Output the (X, Y) coordinate of the center of the cell containing the given text.  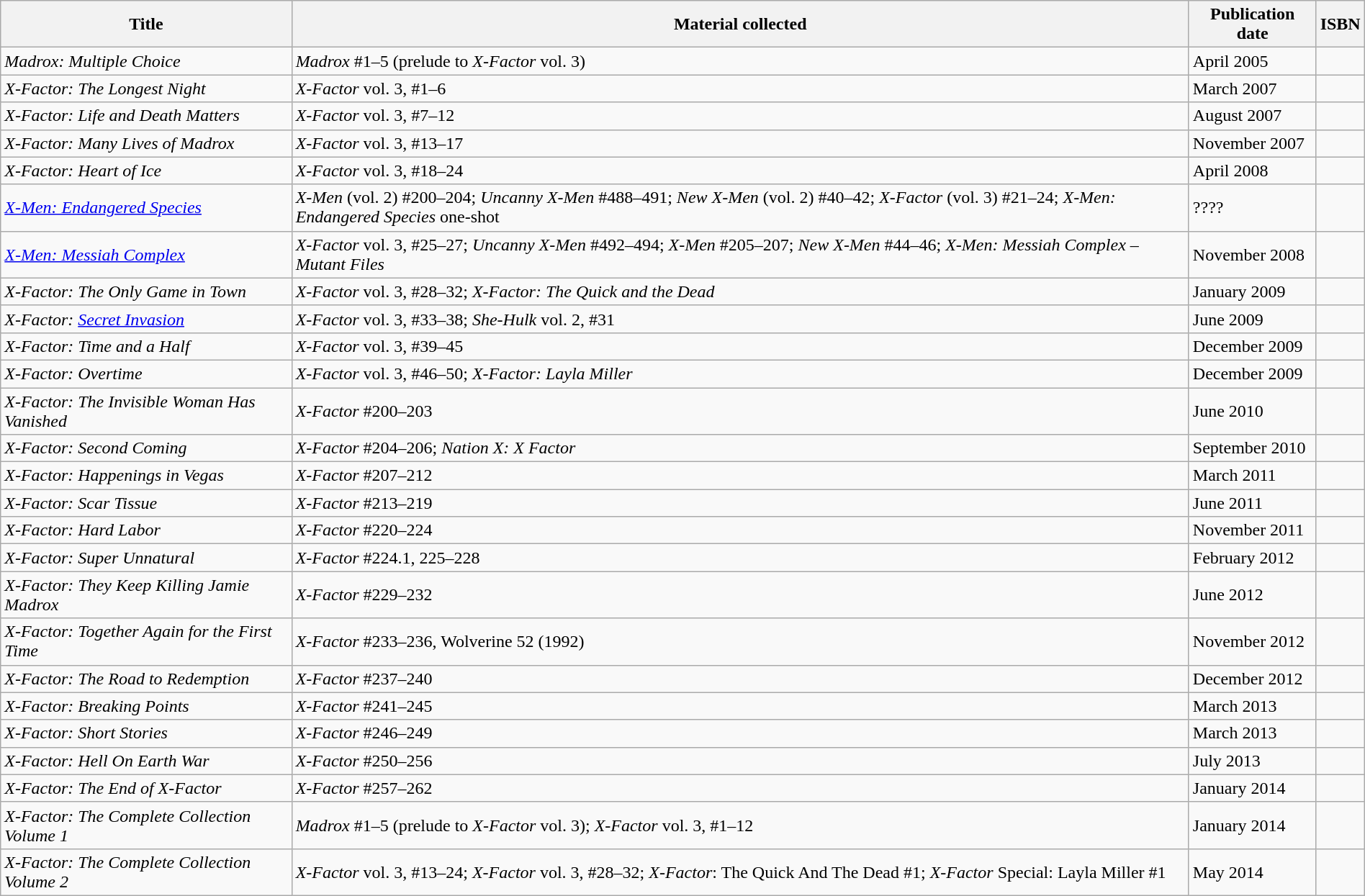
X-Factor #213–219 (740, 503)
X-Factor: Many Lives of Madrox (146, 143)
X-Factor: Hell On Earth War (146, 761)
X-Factor vol. 3, #25–27; Uncanny X-Men #492–494; X-Men #205–207; New X-Men #44–46; X-Men: Messiah Complex – Mutant Files (740, 255)
X-Factor #233–236, Wolverine 52 (1992) (740, 642)
X-Factor #220–224 (740, 530)
X-Factor vol. 3, #1–6 (740, 89)
November 2008 (1253, 255)
X-Factor: They Keep Killing Jamie Madrox (146, 594)
X-Factor: The End of X-Factor (146, 788)
X-Factor: The Longest Night (146, 89)
X-Factor: Breaking Points (146, 706)
March 2007 (1253, 89)
X-Men: Messiah Complex (146, 255)
X-Factor: Time and a Half (146, 346)
X-Factor vol. 3, #39–45 (740, 346)
X-Factor: Overtime (146, 374)
Title (146, 24)
X-Factor: The Road to Redemption (146, 679)
ISBN (1341, 24)
Publication date (1253, 24)
November 2011 (1253, 530)
X-Factor #241–245 (740, 706)
April 2008 (1253, 171)
X-Factor: Together Again for the First Time (146, 642)
X-Factor vol. 3, #33–38; She-Hulk vol. 2, #31 (740, 319)
Madrox #1–5 (prelude to X-Factor vol. 3); X-Factor vol. 3, #1–12 (740, 825)
X-Factor #237–240 (740, 679)
November 2007 (1253, 143)
September 2010 (1253, 448)
X-Factor vol. 3, #28–32; X-Factor: The Quick and the Dead (740, 291)
X-Factor: Secret Invasion (146, 319)
November 2012 (1253, 642)
X-Factor: The Invisible Woman Has Vanished (146, 410)
X-Factor: The Complete Collection Volume 2 (146, 872)
X-Factor #207–212 (740, 476)
X-Factor vol. 3, #18–24 (740, 171)
January 2009 (1253, 291)
May 2014 (1253, 872)
X-Factor: The Complete Collection Volume 1 (146, 825)
X-Men: Endangered Species (146, 207)
X-Factor #250–256 (740, 761)
December 2012 (1253, 679)
X-Men (vol. 2) #200–204; Uncanny X-Men #488–491; New X-Men (vol. 2) #40–42; X-Factor (vol. 3) #21–24; X-Men: Endangered Species one-shot (740, 207)
X-Factor: Life and Death Matters (146, 116)
X-Factor: Hard Labor (146, 530)
X-Factor vol. 3, #46–50; X-Factor: Layla Miller (740, 374)
X-Factor vol. 3, #13–17 (740, 143)
June 2009 (1253, 319)
X-Factor #246–249 (740, 733)
X-Factor #224.1, 225–228 (740, 558)
X-Factor #200–203 (740, 410)
February 2012 (1253, 558)
April 2005 (1253, 61)
July 2013 (1253, 761)
Material collected (740, 24)
X-Factor vol. 3, #7–12 (740, 116)
X-Factor: Short Stories (146, 733)
X-Factor: Super Unnatural (146, 558)
August 2007 (1253, 116)
X-Factor: Happenings in Vegas (146, 476)
X-Factor: The Only Game in Town (146, 291)
X-Factor: Second Coming (146, 448)
X-Factor #229–232 (740, 594)
June 2011 (1253, 503)
X-Factor: Heart of Ice (146, 171)
June 2010 (1253, 410)
X-Factor #257–262 (740, 788)
March 2011 (1253, 476)
X-Factor #204–206; Nation X: X Factor (740, 448)
Madrox #1–5 (prelude to X-Factor vol. 3) (740, 61)
Madrox: Multiple Choice (146, 61)
X-Factor: Scar Tissue (146, 503)
June 2012 (1253, 594)
???? (1253, 207)
X-Factor vol. 3, #13–24; X-Factor vol. 3, #28–32; X-Factor: The Quick And The Dead #1; X-Factor Special: Layla Miller #1 (740, 872)
